Capture the cell that displays the provided text and extract its (X, Y) central coordinate. 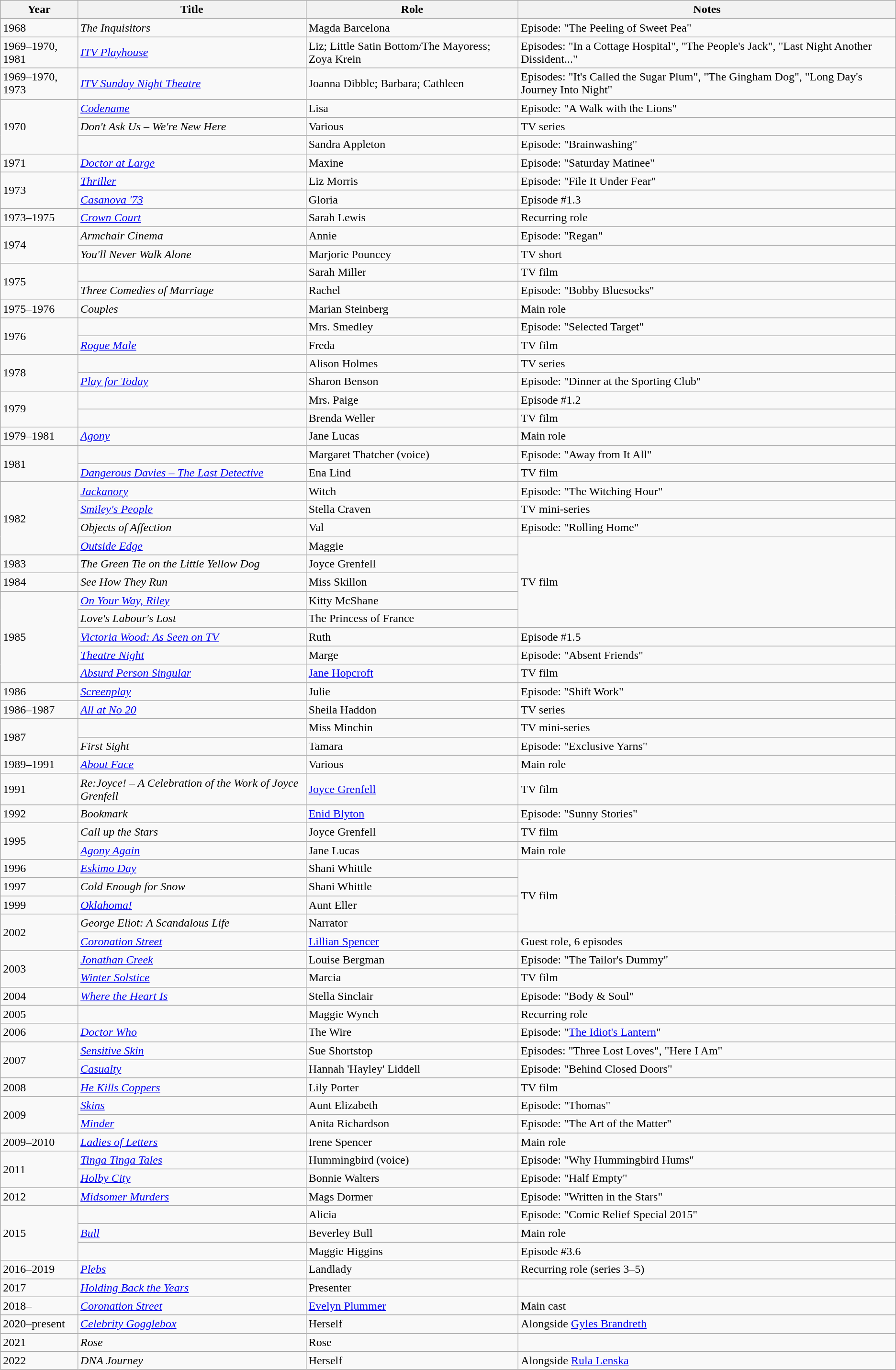
Episode: "Absent Friends" (707, 655)
Narrator (412, 923)
1969–1970, 1981 (39, 53)
Screenplay (191, 691)
Marian Steinberg (412, 309)
Episode: "Half Empty" (707, 1178)
Gloria (412, 199)
1985 (39, 637)
Ruth (412, 637)
Role (412, 10)
1984 (39, 582)
Holding Back the Years (191, 1288)
Alison Holmes (412, 363)
Stella Craven (412, 509)
Recurring role (series 3–5) (707, 1269)
He Kills Coppers (191, 1087)
Episode: "The Idiot's Lantern" (707, 1032)
Episode: "Brainwashing" (707, 145)
Dangerous Davies – The Last Detective (191, 473)
1991 (39, 789)
Rogue Male (191, 345)
Agony Again (191, 850)
Hannah 'Hayley' Liddell (412, 1069)
Alongside Gyles Brandreth (707, 1324)
Liz; Little Satin Bottom/The Mayoress; Zoya Krein (412, 53)
Play for Today (191, 382)
1971 (39, 163)
Episode #1.3 (707, 199)
ITV Playhouse (191, 53)
2006 (39, 1032)
Mrs. Paige (412, 400)
1974 (39, 245)
Notes (707, 10)
Alongside Rula Lenska (707, 1360)
Kitty McShane (412, 600)
ITV Sunday Night Theatre (191, 83)
Episode: "Exclusive Yarns" (707, 746)
Cold Enough for Snow (191, 887)
Maxine (412, 163)
Lily Porter (412, 1087)
Episode: "Away from It All" (707, 454)
Episodes: "In a Cottage Hospital", "The People's Jack", "Last Night Another Dissident..." (707, 53)
1979 (39, 409)
Holby City (191, 1178)
Lillian Spencer (412, 941)
Casualty (191, 1069)
1986 (39, 691)
1969–1970, 1973 (39, 83)
See How They Run (191, 582)
Thriller (191, 181)
Episode: "Behind Closed Doors" (707, 1069)
1978 (39, 373)
1996 (39, 869)
Celebrity Gogglebox (191, 1324)
1995 (39, 841)
Victoria Wood: As Seen on TV (191, 637)
Sue Shortstop (412, 1051)
2009 (39, 1114)
Episode: "Body & Soul" (707, 996)
Bookmark (191, 814)
1975 (39, 282)
Episode: "The Witching Hour" (707, 491)
Episode: "Written in the Stars" (707, 1197)
1989–1991 (39, 764)
2018– (39, 1306)
Freda (412, 345)
1976 (39, 336)
Val (412, 527)
Absurd Person Singular (191, 673)
About Face (191, 764)
Louise Bergman (412, 960)
1983 (39, 564)
Episode: "The Art of the Matter" (707, 1123)
1973–1975 (39, 217)
Maggie Wynch (412, 1014)
Minder (191, 1123)
1968 (39, 28)
Lisa (412, 108)
Oklahoma! (191, 905)
The Inquisitors (191, 28)
Alicia (412, 1215)
Love's Labour's Lost (191, 619)
Miss Skillon (412, 582)
Episode #1.5 (707, 637)
Rachel (412, 291)
Bonnie Walters (412, 1178)
Don't Ask Us – We're New Here (191, 126)
1987 (39, 737)
Episode: "File It Under Fear" (707, 181)
George Eliot: A Scandalous Life (191, 923)
Marjorie Pouncey (412, 254)
Smiley's People (191, 509)
DNA Journey (191, 1360)
Midsomer Murders (191, 1197)
Tinga Tinga Tales (191, 1160)
Sarah Miller (412, 272)
Stella Sinclair (412, 996)
Tamara (412, 746)
Episode: "Sunny Stories" (707, 814)
All at No 20 (191, 710)
2016–2019 (39, 1269)
Margaret Thatcher (voice) (412, 454)
Guest role, 6 episodes (707, 941)
2015 (39, 1233)
2021 (39, 1342)
Skins (191, 1105)
Episode: "Shift Work" (707, 691)
First Sight (191, 746)
The Princess of France (412, 619)
1992 (39, 814)
Re:Joyce! – A Celebration of the Work of Joyce Grenfell (191, 789)
Enid Blyton (412, 814)
Armchair Cinema (191, 236)
Landlady (412, 1269)
2022 (39, 1360)
Episode: "The Tailor's Dummy" (707, 960)
2003 (39, 969)
Beverley Bull (412, 1233)
Mrs. Smedley (412, 327)
1999 (39, 905)
Year (39, 10)
Episode: "Regan" (707, 236)
Aunt Elizabeth (412, 1105)
Episode: "Why Hummingbird Hums" (707, 1160)
Liz Morris (412, 181)
2008 (39, 1087)
Casanova '73 (191, 199)
Episode: "A Walk with the Lions" (707, 108)
Where the Heart Is (191, 996)
2020–present (39, 1324)
You'll Never Walk Alone (191, 254)
2012 (39, 1197)
Agony (191, 436)
Episodes: "It's Called the Sugar Plum", "The Gingham Dog", "Long Day's Journey Into Night" (707, 83)
Main cast (707, 1306)
Episode: "Rolling Home" (707, 527)
Mags Dormer (412, 1197)
The Green Tie on the Little Yellow Dog (191, 564)
Anita Richardson (412, 1123)
1986–1987 (39, 710)
Ena Lind (412, 473)
Outside Edge (191, 545)
Brenda Weller (412, 418)
Ladies of Letters (191, 1142)
Aunt Eller (412, 905)
Evelyn Plummer (412, 1306)
Theatre Night (191, 655)
2017 (39, 1288)
On Your Way, Riley (191, 600)
Episode: "The Peeling of Sweet Pea" (707, 28)
2002 (39, 932)
2009–2010 (39, 1142)
1975–1976 (39, 309)
Doctor at Large (191, 163)
Marcia (412, 978)
Presenter (412, 1288)
Episode: "Dinner at the Sporting Club" (707, 382)
Sharon Benson (412, 382)
2007 (39, 1060)
Couples (191, 309)
Episode: "Selected Target" (707, 327)
2005 (39, 1014)
1973 (39, 190)
Episode #1.2 (707, 400)
Doctor Who (191, 1032)
Three Comedies of Marriage (191, 291)
Winter Solstice (191, 978)
Jonathan Creek (191, 960)
Sarah Lewis (412, 217)
Magda Barcelona (412, 28)
Episode: "Comic Relief Special 2015" (707, 1215)
Episode: "Saturday Matinee" (707, 163)
Julie (412, 691)
The Wire (412, 1032)
Irene Spencer (412, 1142)
Call up the Stars (191, 832)
Plebs (191, 1269)
Hummingbird (voice) (412, 1160)
1981 (39, 464)
1982 (39, 518)
2011 (39, 1169)
2004 (39, 996)
Joanna Dibble; Barbara; Cathleen (412, 83)
Eskimo Day (191, 869)
Episode #3.6 (707, 1251)
Episode: "Thomas" (707, 1105)
Jane Hopcroft (412, 673)
Annie (412, 236)
1970 (39, 126)
1979–1981 (39, 436)
1997 (39, 887)
TV short (707, 254)
Sandra Appleton (412, 145)
Sheila Haddon (412, 710)
Crown Court (191, 217)
Marge (412, 655)
Objects of Affection (191, 527)
Witch (412, 491)
Jackanory (191, 491)
Episode: "Bobby Bluesocks" (707, 291)
Bull (191, 1233)
Maggie Higgins (412, 1251)
Episodes: "Three Lost Loves", "Here I Am" (707, 1051)
Maggie (412, 545)
Title (191, 10)
Sensitive Skin (191, 1051)
Codename (191, 108)
Miss Minchin (412, 728)
